Identify which cell holds the provided text, then report its (x, y) central coordinate. 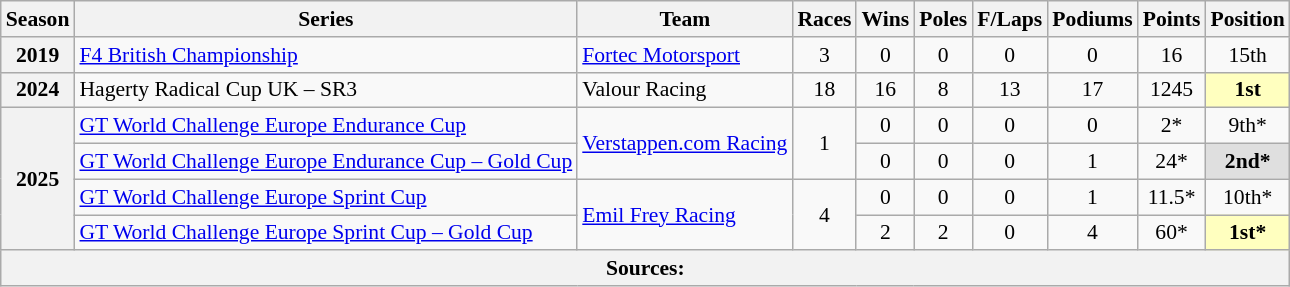
Emil Frey Racing (684, 214)
Season (38, 19)
1245 (1172, 90)
8 (943, 90)
3 (824, 55)
2nd* (1247, 162)
2024 (38, 90)
GT World Challenge Europe Endurance Cup (326, 126)
Hagerty Radical Cup UK – SR3 (326, 90)
Sources: (646, 269)
Wins (885, 19)
24* (1172, 162)
2* (1172, 126)
13 (1010, 90)
F4 British Championship (326, 55)
60* (1172, 233)
Points (1172, 19)
GT World Challenge Europe Sprint Cup (326, 197)
11.5* (1172, 197)
1st* (1247, 233)
F/Laps (1010, 19)
GT World Challenge Europe Sprint Cup – Gold Cup (326, 233)
2025 (38, 179)
15th (1247, 55)
Podiums (1092, 19)
GT World Challenge Europe Endurance Cup – Gold Cup (326, 162)
Series (326, 19)
Position (1247, 19)
9th* (1247, 126)
1st (1247, 90)
Fortec Motorsport (684, 55)
17 (1092, 90)
Races (824, 19)
2019 (38, 55)
Verstappen.com Racing (684, 144)
18 (824, 90)
10th* (1247, 197)
Valour Racing (684, 90)
Team (684, 19)
Poles (943, 19)
